Pinpoint the cell where the given text exists, returning its (X, Y) midpoint coordinate. 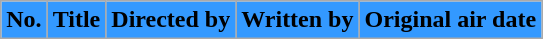
Written by (298, 20)
No. (24, 20)
Directed by (171, 20)
Original air date (450, 20)
Title (76, 20)
